Search for the cell housing the specified text and yield its (x, y) center coordinate. 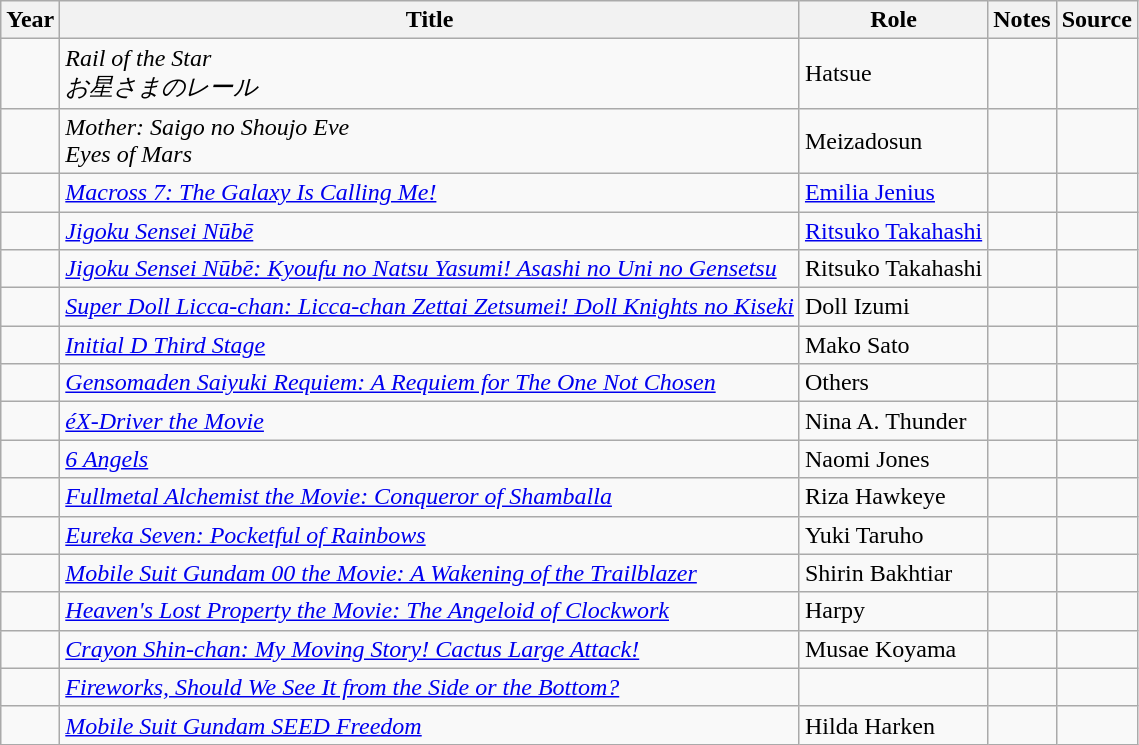
Gensomaden Saiyuki Requiem: A Requiem for The One Not Chosen (430, 383)
Emilia Jenius (893, 192)
Hilda Harken (893, 725)
Others (893, 383)
Riza Hawkeye (893, 497)
Rail of the Starお星さまのレール (430, 74)
Jigoku Sensei Nūbē: Kyoufu no Natsu Yasumi! Asashi no Uni no Gensetsu (430, 269)
Heaven's Lost Property the Movie: The Angeloid of Clockwork (430, 611)
Doll Izumi (893, 307)
Mobile Suit Gundam SEED Freedom (430, 725)
Mother: Saigo no Shoujo EveEyes of Mars (430, 140)
Musae Koyama (893, 649)
Eureka Seven: Pocketful of Rainbows (430, 535)
6 Angels (430, 459)
Harpy (893, 611)
Jigoku Sensei Nūbē (430, 231)
Role (893, 20)
Shirin Bakhtiar (893, 573)
Mobile Suit Gundam 00 the Movie: A Wakening of the Trailblazer (430, 573)
Notes (1022, 20)
Initial D Third Stage (430, 345)
Yuki Taruho (893, 535)
Naomi Jones (893, 459)
Title (430, 20)
Meizadosun (893, 140)
Crayon Shin-chan: My Moving Story! Cactus Large Attack! (430, 649)
Source (1096, 20)
Fireworks, Should We See It from the Side or the Bottom? (430, 687)
Super Doll Licca-chan: Licca-chan Zettai Zetsumei! Doll Knights no Kiseki (430, 307)
éX-Driver the Movie (430, 421)
Fullmetal Alchemist the Movie: Conqueror of Shamballa (430, 497)
Hatsue (893, 74)
Mako Sato (893, 345)
Macross 7: The Galaxy Is Calling Me! (430, 192)
Nina A. Thunder (893, 421)
Year (30, 20)
